Locate the cell with the specified text and output its (X, Y) center coordinate. 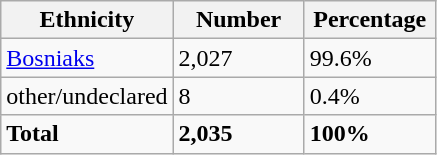
Ethnicity (87, 20)
2,035 (238, 134)
2,027 (238, 58)
Percentage (370, 20)
0.4% (370, 96)
99.6% (370, 58)
8 (238, 96)
Total (87, 134)
Number (238, 20)
other/undeclared (87, 96)
100% (370, 134)
Bosniaks (87, 58)
